Detect which cell encompasses the target text, then output its (X, Y) center coordinate. 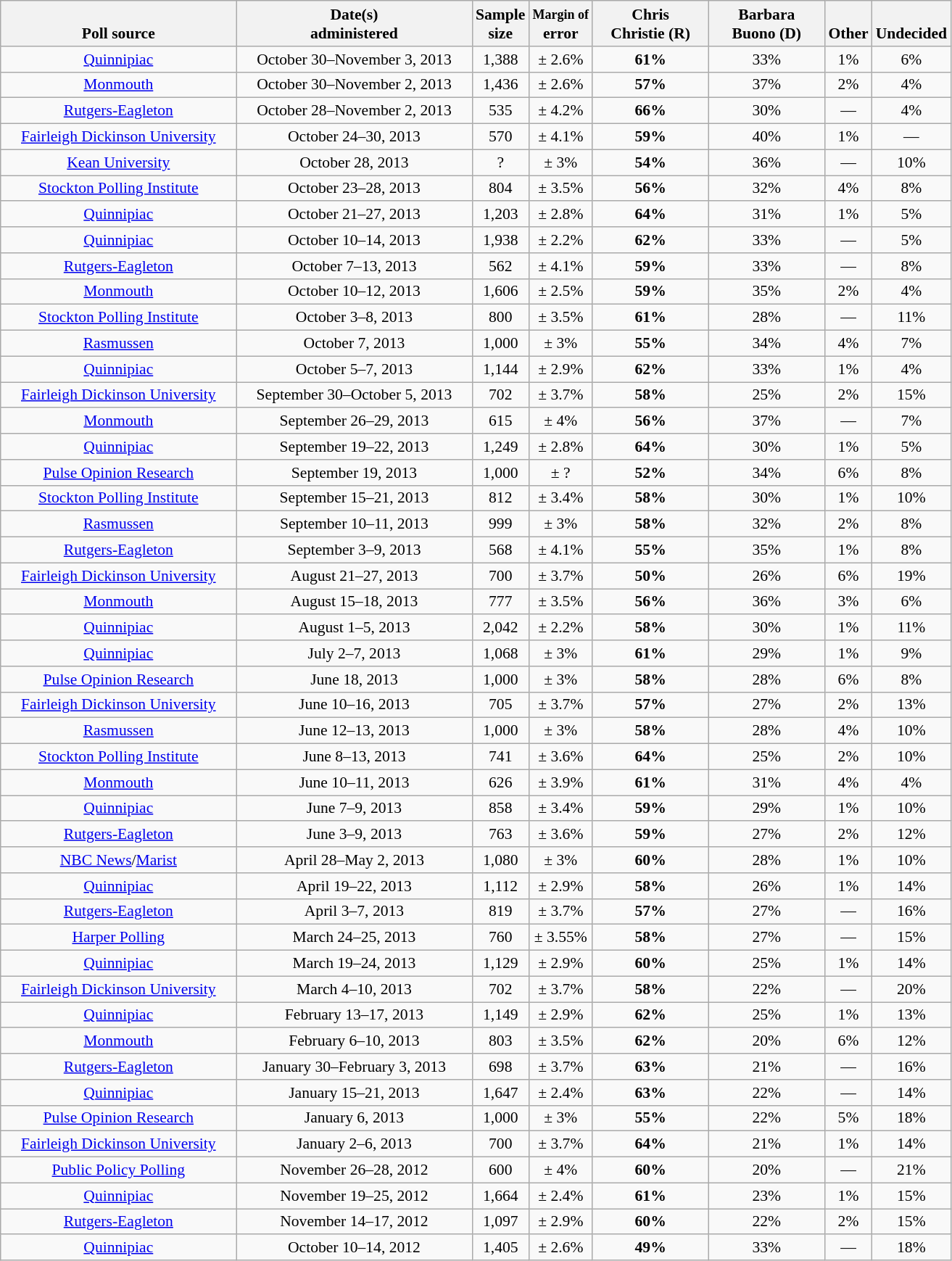
9% (911, 653)
September 10–11, 2013 (354, 524)
52% (650, 473)
1,938 (500, 240)
October 5–7, 2013 (354, 369)
October 28, 2013 (354, 162)
1,068 (500, 653)
January 15–21, 2013 (354, 1093)
± 3.9% (560, 782)
February 6–10, 2013 (354, 1041)
March 4–10, 2013 (354, 989)
NBC News/Marist (119, 860)
23% (766, 1196)
763 (500, 835)
February 13–17, 2013 (354, 1015)
803 (500, 1041)
September 3–9, 2013 (354, 550)
August 21–27, 2013 (354, 576)
Undecided (911, 23)
June 18, 2013 (354, 679)
November 26–28, 2012 (354, 1170)
September 19, 2013 (354, 473)
1,436 (500, 85)
BarbaraBuono (D) (766, 23)
3% (848, 602)
50% (650, 576)
April 19–22, 2013 (354, 886)
1,112 (500, 886)
October 7, 2013 (354, 344)
October 30–November 3, 2013 (354, 59)
1,405 (500, 1248)
October 28–November 2, 2013 (354, 111)
66% (650, 111)
October 10–14, 2013 (354, 240)
July 2–7, 2013 (354, 653)
800 (500, 318)
1,129 (500, 964)
600 (500, 1170)
1,249 (500, 447)
ChrisChristie (R) (650, 23)
2,042 (500, 628)
September 19–22, 2013 (354, 447)
1,080 (500, 860)
741 (500, 757)
October 30–November 2, 2013 (354, 85)
Margin oferror (560, 23)
October 7–13, 2013 (354, 266)
1,388 (500, 59)
April 3–7, 2013 (354, 911)
705 (500, 705)
January 2–6, 2013 (354, 1144)
± 3.55% (560, 938)
Public Policy Polling (119, 1170)
June 3–9, 2013 (354, 835)
760 (500, 938)
819 (500, 911)
1,664 (500, 1196)
999 (500, 524)
1,149 (500, 1015)
19% (911, 576)
Kean University (119, 162)
1,647 (500, 1093)
November 19–25, 2012 (354, 1196)
October 10–14, 2012 (354, 1248)
615 (500, 421)
49% (650, 1248)
858 (500, 809)
January 30–February 3, 2013 (354, 1067)
626 (500, 782)
March 24–25, 2013 (354, 938)
September 15–21, 2013 (354, 498)
54% (650, 162)
June 10–16, 2013 (354, 705)
Poll source (119, 23)
Other (848, 23)
October 23–28, 2013 (354, 189)
± 2.5% (560, 292)
January 6, 2013 (354, 1118)
Harper Polling (119, 938)
1,203 (500, 215)
October 10–12, 2013 (354, 292)
June 10–11, 2013 (354, 782)
1,606 (500, 292)
± 4.2% (560, 111)
August 15–18, 2013 (354, 602)
Samplesize (500, 23)
568 (500, 550)
October 3–8, 2013 (354, 318)
1,144 (500, 369)
June 8–13, 2013 (354, 757)
June 12–13, 2013 (354, 731)
September 26–29, 2013 (354, 421)
40% (766, 137)
October 21–27, 2013 (354, 215)
? (500, 162)
562 (500, 266)
October 24–30, 2013 (354, 137)
August 1–5, 2013 (354, 628)
Date(s)administered (354, 23)
March 19–24, 2013 (354, 964)
777 (500, 602)
June 7–9, 2013 (354, 809)
804 (500, 189)
November 14–17, 2012 (354, 1222)
April 28–May 2, 2013 (354, 860)
570 (500, 137)
812 (500, 498)
1,097 (500, 1222)
698 (500, 1067)
September 30–October 5, 2013 (354, 395)
± ? (560, 473)
535 (500, 111)
